Return the (X, Y) coordinate for the center point of the cell that contains the specified text.  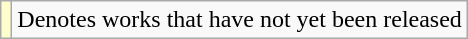
Denotes works that have not yet been released (240, 20)
